From the cell containing the given text, extract its center point as [x, y] coordinate. 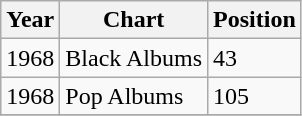
Position [255, 20]
105 [255, 96]
Black Albums [134, 58]
43 [255, 58]
Year [30, 20]
Chart [134, 20]
Pop Albums [134, 96]
